Output the (X, Y) coordinate of the center of the cell containing the given text.  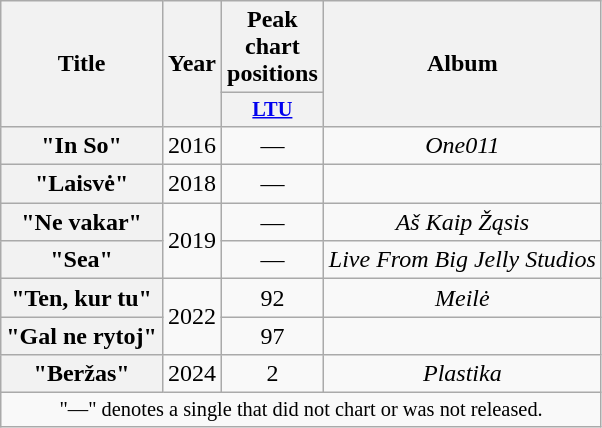
"—" denotes a single that did not chart or was not released. (302, 410)
Title (82, 64)
2016 (192, 145)
"Beržas" (82, 374)
"Gal ne rytoj" (82, 336)
Plastika (462, 374)
Peak chart positions (273, 47)
2022 (192, 317)
2 (273, 374)
2024 (192, 374)
One011 (462, 145)
"In So" (82, 145)
2019 (192, 241)
"Sea" (82, 260)
"Ne vakar" (82, 222)
92 (273, 298)
97 (273, 336)
"Ten, kur tu" (82, 298)
Meilė (462, 298)
Aš Kaip Žąsis (462, 222)
2018 (192, 184)
"Laisvė" (82, 184)
Album (462, 64)
Live From Big Jelly Studios (462, 260)
LTU (273, 110)
Year (192, 64)
